Detect which cell encompasses the target text, then output its (X, Y) center coordinate. 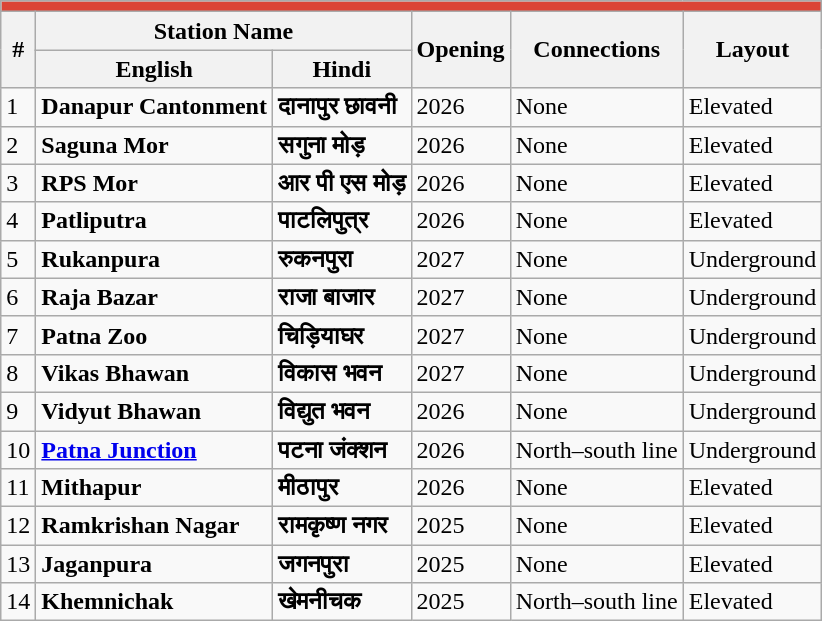
Mithapur (154, 488)
3 (18, 183)
9 (18, 411)
13 (18, 564)
Vikas Bhawan (154, 373)
Layout (752, 50)
मीठापुर (342, 488)
पटना जंक्शन (342, 449)
Patliputra (154, 221)
Jaganpura (154, 564)
आर पी एस मोड़ (342, 183)
# (18, 50)
Connections (596, 50)
RPS Mor (154, 183)
Raja Bazar (154, 297)
सगुना मोड़ (342, 145)
14 (18, 602)
1 (18, 107)
खेमनीचक (342, 602)
रुकनपुरा (342, 259)
Saguna Mor (154, 145)
Ramkrishan Nagar (154, 526)
English (154, 69)
12 (18, 526)
विद्युत भवन (342, 411)
दानापुर छावनी (342, 107)
Rukanpura (154, 259)
चिड़ियाघर (342, 335)
राजा बाजार (342, 297)
Vidyut Bhawan (154, 411)
6 (18, 297)
जगनपुरा (342, 564)
Khemnichak (154, 602)
विकास भवन (342, 373)
Danapur Cantonment (154, 107)
8 (18, 373)
5 (18, 259)
10 (18, 449)
2 (18, 145)
रामकृष्ण नगर (342, 526)
पाटलिपुत्र (342, 221)
4 (18, 221)
Station Name (224, 31)
Patna Junction (154, 449)
7 (18, 335)
11 (18, 488)
Patna Zoo (154, 335)
Opening (460, 50)
Hindi (342, 69)
